Find where the given text appears and provide that cell's center as (x, y) coordinate. 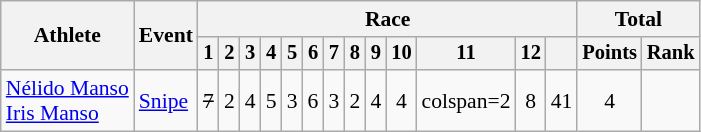
colspan=2 (466, 100)
12 (531, 54)
41 (562, 100)
11 (466, 54)
10 (401, 54)
Rank (671, 54)
Snipe (166, 100)
1 (208, 54)
Total (638, 19)
Nélido MansoIris Manso (68, 100)
Race (388, 19)
Points (609, 54)
Event (166, 36)
Athlete (68, 36)
9 (376, 54)
